Detect which cell encompasses the target text, then output its (X, Y) center coordinate. 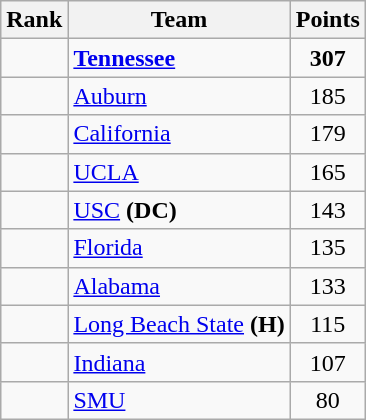
Auburn (179, 96)
80 (328, 400)
Points (328, 20)
143 (328, 210)
Tennessee (179, 58)
California (179, 134)
133 (328, 286)
SMU (179, 400)
115 (328, 324)
307 (328, 58)
135 (328, 248)
165 (328, 172)
Florida (179, 248)
Alabama (179, 286)
185 (328, 96)
Rank (34, 20)
UCLA (179, 172)
107 (328, 362)
Team (179, 20)
179 (328, 134)
Long Beach State (H) (179, 324)
Indiana (179, 362)
USC (DC) (179, 210)
